From the cell containing the given text, extract its center point as [x, y] coordinate. 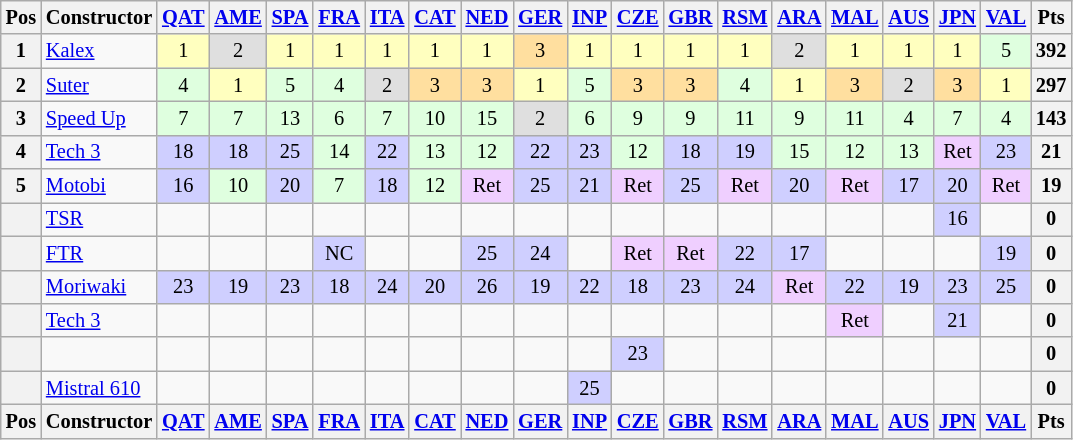
Speed Up [99, 118]
14 [339, 152]
143 [1051, 118]
Motobi [99, 186]
FTR [99, 253]
NC [339, 253]
Mistral 610 [99, 388]
392 [1051, 51]
Suter [99, 85]
297 [1051, 85]
26 [488, 287]
Moriwaki [99, 287]
Kalex [99, 51]
TSR [99, 219]
